From the cell containing the given text, extract its center point as (x, y) coordinate. 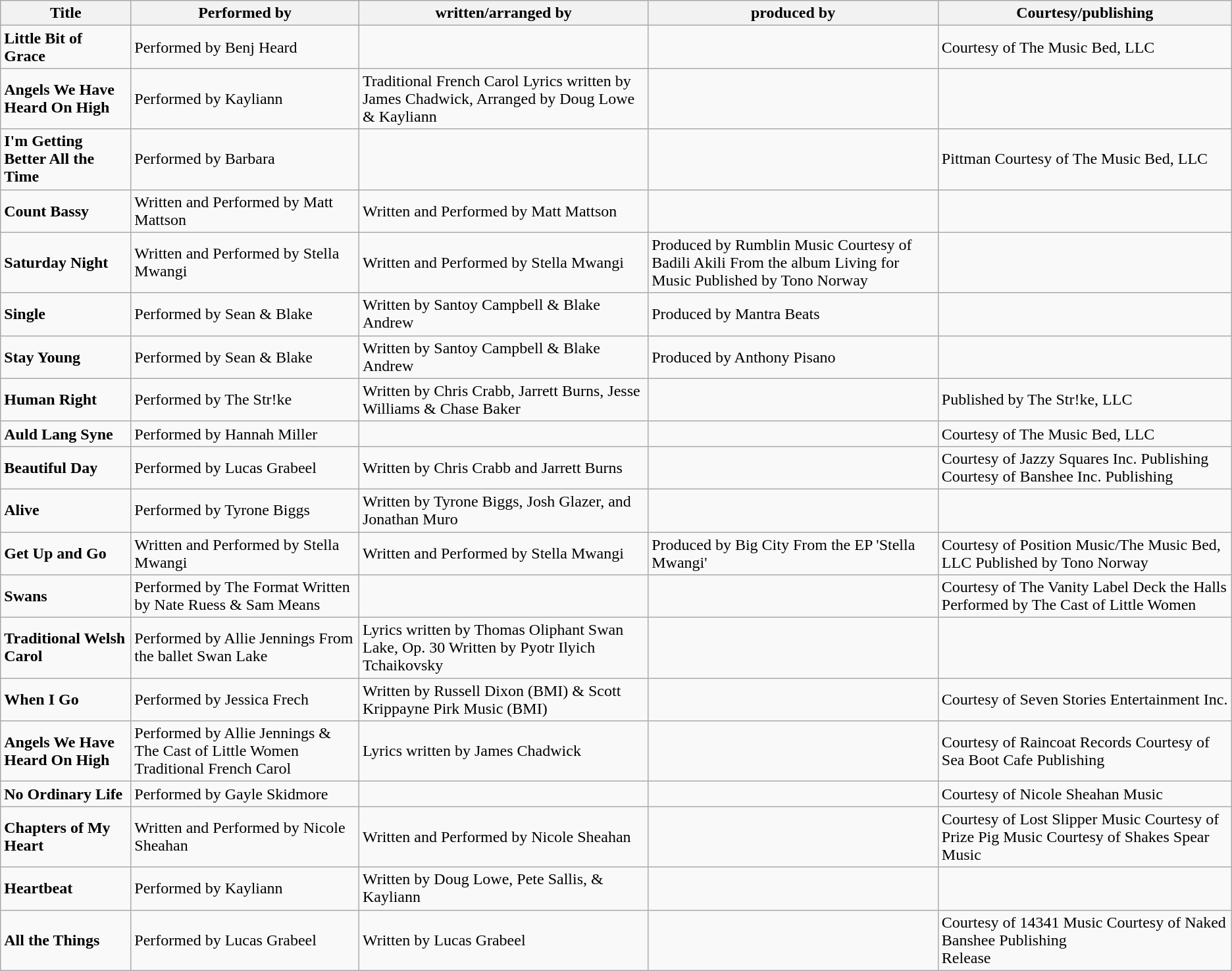
Chapters of My Heart (66, 837)
Written by Doug Lowe, Pete Sallis, & Kayliann (503, 888)
Auld Lang Syne (66, 434)
Performed by Tyrone Biggs (245, 510)
When I Go (66, 700)
Performed by Jessica Frech (245, 700)
Traditional French Carol Lyrics written by James Chadwick, Arranged by Doug Lowe & Kayliann (503, 99)
written/arranged by (503, 13)
Published by The Str!ke, LLC (1085, 400)
Courtesy of Raincoat Records Courtesy of Sea Boot Cafe Publishing (1085, 751)
Swans (66, 596)
I'm Getting Better All the Time (66, 159)
Single (66, 314)
Produced by Rumblin Music Courtesy of Badili Akili From the album Living for Music Published by Tono Norway (794, 262)
All the Things (66, 940)
Heartbeat (66, 888)
Performed by Gayle Skidmore (245, 794)
Written by Tyrone Biggs, Josh Glazer, and Jonathan Muro (503, 510)
Traditional Welsh Carol (66, 648)
Written by Chris Crabb, Jarrett Burns, Jesse Williams & Chase Baker (503, 400)
Little Bit of Grace (66, 47)
Produced by Mantra Beats (794, 314)
Performed by (245, 13)
Title (66, 13)
Human Right (66, 400)
Performed by Allie Jennings From the ballet Swan Lake (245, 648)
Written by Lucas Grabeel (503, 940)
Courtesy of Jazzy Squares Inc. Publishing Courtesy of Banshee Inc. Publishing (1085, 467)
Courtesy of Position Music/The Music Bed, LLC Published by Tono Norway (1085, 553)
Performed by The Str!ke (245, 400)
produced by (794, 13)
Produced by Anthony Pisano (794, 357)
Written by Chris Crabb and Jarrett Burns (503, 467)
Alive (66, 510)
Performed by Hannah Miller (245, 434)
Courtesy of Seven Stories Entertainment Inc. (1085, 700)
Courtesy of The Vanity Label Deck the Halls Performed by The Cast of Little Women (1085, 596)
Performed by The Format Written by Nate Ruess & Sam Means (245, 596)
Count Bassy (66, 211)
Beautiful Day (66, 467)
Performed by Benj Heard (245, 47)
Produced by Big City From the EP 'Stella Mwangi' (794, 553)
Lyrics written by James Chadwick (503, 751)
Written by Russell Dixon (BMI) & Scott Krippayne Pirk Music (BMI) (503, 700)
Courtesy/publishing (1085, 13)
Stay Young (66, 357)
Lyrics written by Thomas Oliphant Swan Lake, Op. 30 Written by Pyotr Ilyich Tchaikovsky (503, 648)
Get Up and Go (66, 553)
Courtesy of Lost Slipper Music Courtesy of Prize Pig Music Courtesy of Shakes Spear Music (1085, 837)
Performed by Barbara (245, 159)
Courtesy of Nicole Sheahan Music (1085, 794)
Courtesy of 14341 Music Courtesy of Naked Banshee PublishingRelease (1085, 940)
No Ordinary Life (66, 794)
Pittman Courtesy of The Music Bed, LLC (1085, 159)
Performed by Allie Jennings & The Cast of Little Women Traditional French Carol (245, 751)
Saturday Night (66, 262)
